Locate the cell with the specified text and output its (X, Y) center coordinate. 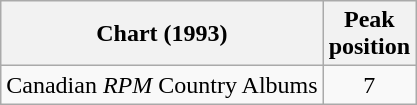
7 (369, 85)
Canadian RPM Country Albums (162, 85)
Peakposition (369, 34)
Chart (1993) (162, 34)
